Locate the cell with the specified text and output its [X, Y] center coordinate. 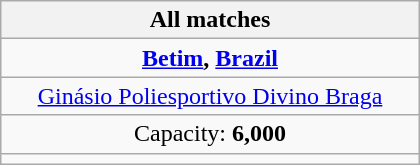
Capacity: 6,000 [210, 134]
Betim, Brazil [210, 58]
Ginásio Poliesportivo Divino Braga [210, 96]
All matches [210, 20]
